Return the [X, Y] coordinate for the center point of the cell that contains the specified text.  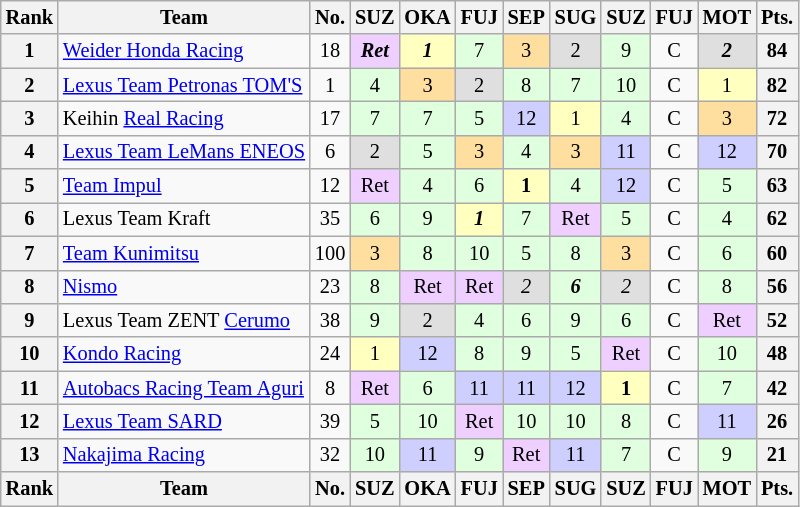
70 [777, 152]
Weider Honda Racing [184, 51]
Lexus Team ZENT Cerumo [184, 320]
100 [330, 253]
35 [330, 219]
Lexus Team LeMans ENEOS [184, 152]
Keihin Real Racing [184, 118]
Lexus Team Petronas TOM'S [184, 85]
82 [777, 85]
72 [777, 118]
23 [330, 287]
63 [777, 186]
60 [777, 253]
Kondo Racing [184, 354]
52 [777, 320]
84 [777, 51]
21 [777, 455]
56 [777, 287]
13 [30, 455]
Team Kunimitsu [184, 253]
Nakajima Racing [184, 455]
Lexus Team Kraft [184, 219]
Nismo [184, 287]
18 [330, 51]
42 [777, 388]
32 [330, 455]
Lexus Team SARD [184, 421]
48 [777, 354]
39 [330, 421]
24 [330, 354]
38 [330, 320]
62 [777, 219]
Autobacs Racing Team Aguri [184, 388]
17 [330, 118]
Team Impul [184, 186]
26 [777, 421]
